Locate the cell with the specified text and output its [X, Y] center coordinate. 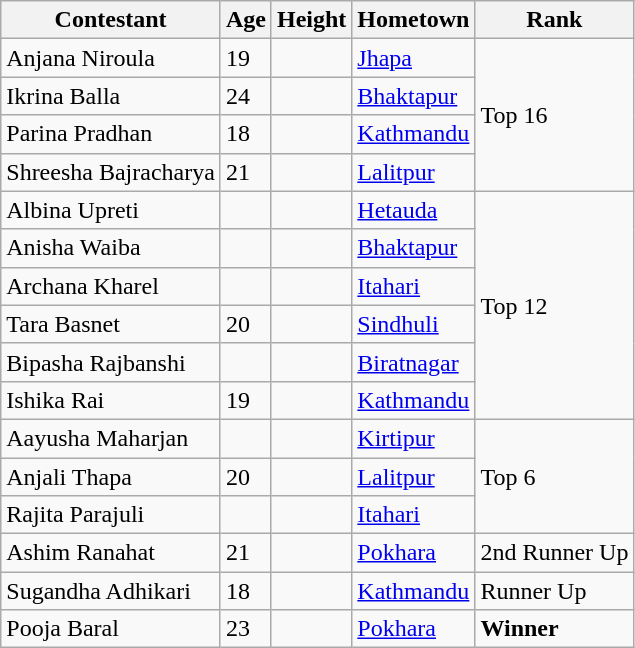
Anisha Waiba [111, 248]
Albina Upreti [111, 210]
Archana Kharel [111, 286]
23 [246, 629]
Ikrina Balla [111, 96]
Shreesha Bajracharya [111, 172]
Runner Up [554, 591]
Bipasha Rajbanshi [111, 362]
Ashim Ranahat [111, 553]
Parina Pradhan [111, 134]
Top 16 [554, 115]
Rajita Parajuli [111, 515]
Hetauda [414, 210]
Sindhuli [414, 324]
Biratnagar [414, 362]
Hometown [414, 20]
Rank [554, 20]
Top 12 [554, 305]
Pooja Baral [111, 629]
Top 6 [554, 476]
Anjali Thapa [111, 477]
Kirtipur [414, 438]
Ishika Rai [111, 400]
Age [246, 20]
Winner [554, 629]
2nd Runner Up [554, 553]
Height [311, 20]
24 [246, 96]
Aayusha Maharjan [111, 438]
Anjana Niroula [111, 58]
Tara Basnet [111, 324]
Contestant [111, 20]
Sugandha Adhikari [111, 591]
Jhapa [414, 58]
